Output the (X, Y) coordinate of the center of the cell containing the given text.  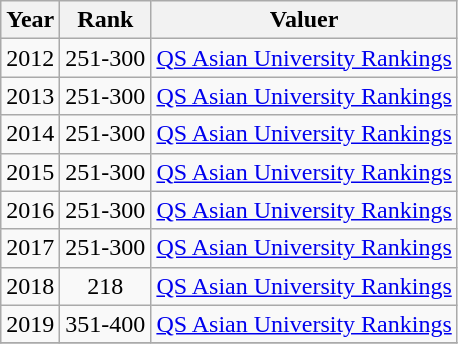
2017 (30, 248)
Rank (106, 20)
2018 (30, 286)
2016 (30, 210)
Year (30, 20)
351-400 (106, 324)
2012 (30, 58)
2015 (30, 172)
Valuer (304, 20)
2013 (30, 96)
2019 (30, 324)
218 (106, 286)
2014 (30, 134)
